Extract the [X, Y] coordinate from the center of the cell holding the provided text.  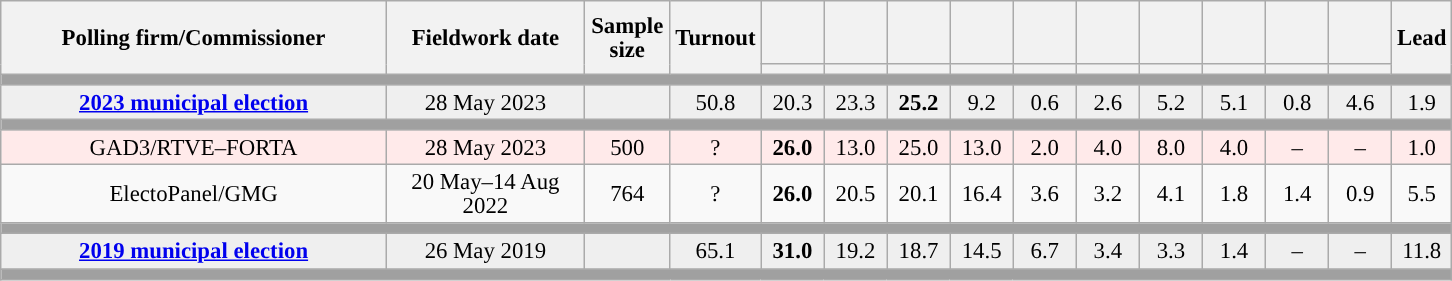
3.4 [1108, 252]
500 [627, 148]
ElectoPanel/GMG [194, 194]
50.8 [716, 102]
5.5 [1422, 194]
65.1 [716, 252]
26 May 2019 [485, 252]
Sample size [627, 38]
1.9 [1422, 102]
20 May–14 Aug 2022 [485, 194]
0.6 [1044, 102]
0.9 [1360, 194]
3.6 [1044, 194]
9.2 [982, 102]
19.2 [856, 252]
20.5 [856, 194]
23.3 [856, 102]
16.4 [982, 194]
18.7 [918, 252]
0.8 [1298, 102]
Polling firm/Commissioner [194, 38]
Fieldwork date [485, 38]
764 [627, 194]
Turnout [716, 38]
20.3 [792, 102]
6.7 [1044, 252]
4.1 [1170, 194]
31.0 [792, 252]
14.5 [982, 252]
2.6 [1108, 102]
GAD3/RTVE–FORTA [194, 148]
5.2 [1170, 102]
11.8 [1422, 252]
5.1 [1234, 102]
4.6 [1360, 102]
8.0 [1170, 148]
2019 municipal election [194, 252]
2.0 [1044, 148]
3.3 [1170, 252]
2023 municipal election [194, 102]
3.2 [1108, 194]
20.1 [918, 194]
1.8 [1234, 194]
25.2 [918, 102]
25.0 [918, 148]
Lead [1422, 38]
1.0 [1422, 148]
